Detect which cell encompasses the target text, then output its [x, y] center coordinate. 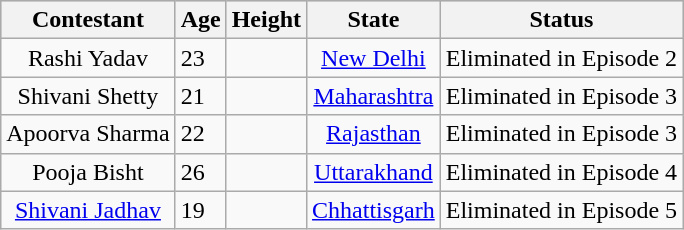
Eliminated in Episode 4 [561, 172]
Height [266, 20]
Chhattisgarh [374, 210]
19 [200, 210]
Shivani Jadhav [88, 210]
26 [200, 172]
Pooja Bisht [88, 172]
23 [200, 58]
Maharashtra [374, 96]
Rajasthan [374, 134]
Status [561, 20]
Age [200, 20]
Contestant [88, 20]
State [374, 20]
22 [200, 134]
Rashi Yadav [88, 58]
21 [200, 96]
Eliminated in Episode 5 [561, 210]
Uttarakhand [374, 172]
Eliminated in Episode 2 [561, 58]
Apoorva Sharma [88, 134]
New Delhi [374, 58]
Shivani Shetty [88, 96]
